Find where the given text appears and provide that cell's center as [X, Y] coordinate. 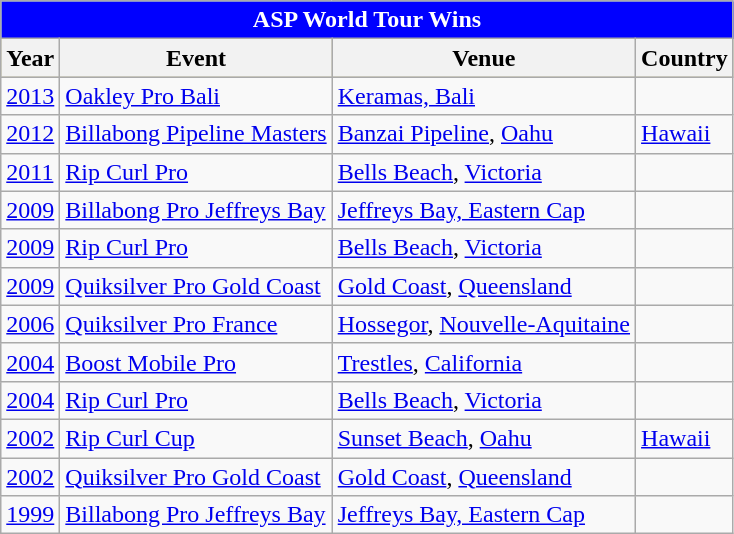
Year [30, 58]
Oakley Pro Bali [196, 96]
Quiksilver Pro France [196, 324]
2006 [30, 324]
Trestles, California [484, 362]
2012 [30, 134]
Boost Mobile Pro [196, 362]
1999 [30, 515]
Banzai Pipeline, Oahu [484, 134]
Country [685, 58]
2011 [30, 172]
Sunset Beach, Oahu [484, 438]
Keramas, Bali [484, 96]
Event [196, 58]
Billabong Pipeline Masters [196, 134]
ASP World Tour Wins [368, 20]
Hossegor, Nouvelle-Aquitaine [484, 324]
Venue [484, 58]
Rip Curl Cup [196, 438]
2013 [30, 96]
